From the cell containing the given text, extract its center point as (x, y) coordinate. 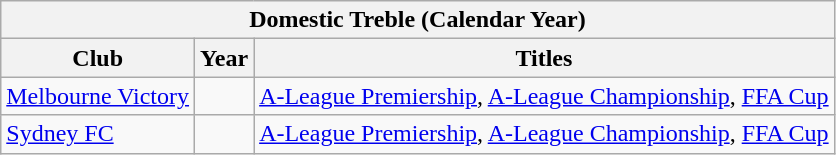
Club (98, 58)
Domestic Treble (Calendar Year) (418, 20)
Melbourne Victory (98, 96)
Year (224, 58)
Titles (544, 58)
Sydney FC (98, 134)
